Determine the [x, y] coordinate at the center of the cell enclosing the given text.  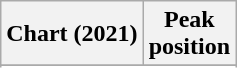
Chart (2021) [72, 34]
Peakposition [189, 34]
